Scan for the cell matching the given text and deliver its (x, y) coordinate at center. 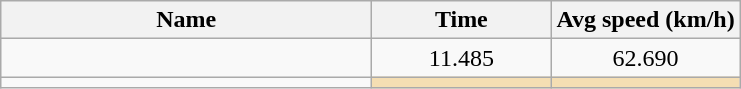
Name (186, 20)
11.485 (462, 58)
Avg speed (km/h) (646, 20)
62.690 (646, 58)
Time (462, 20)
